Provide the (x, y) coordinate of the cell's center where the given text is located.  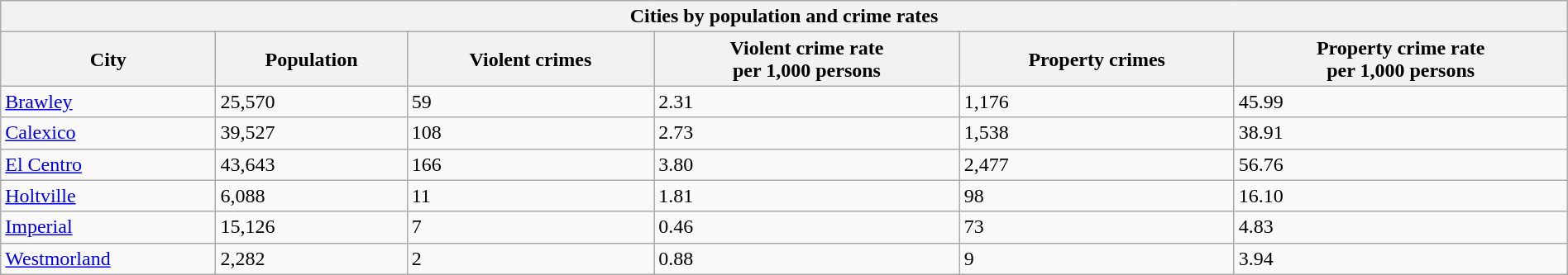
43,643 (311, 164)
2.31 (807, 102)
45.99 (1401, 102)
Brawley (108, 102)
2 (530, 258)
1,176 (1097, 102)
Calexico (108, 133)
El Centro (108, 164)
38.91 (1401, 133)
56.76 (1401, 164)
Population (311, 59)
0.46 (807, 227)
11 (530, 196)
108 (530, 133)
15,126 (311, 227)
2,477 (1097, 164)
73 (1097, 227)
3.80 (807, 164)
9 (1097, 258)
25,570 (311, 102)
Cities by population and crime rates (784, 17)
4.83 (1401, 227)
2.73 (807, 133)
Holtville (108, 196)
1,538 (1097, 133)
Violent crimes (530, 59)
Property crime rateper 1,000 persons (1401, 59)
City (108, 59)
166 (530, 164)
6,088 (311, 196)
3.94 (1401, 258)
39,527 (311, 133)
Property crimes (1097, 59)
7 (530, 227)
59 (530, 102)
Westmorland (108, 258)
16.10 (1401, 196)
0.88 (807, 258)
98 (1097, 196)
1.81 (807, 196)
Imperial (108, 227)
2,282 (311, 258)
Violent crime rateper 1,000 persons (807, 59)
